Locate the cell with the specified text and output its [X, Y] center coordinate. 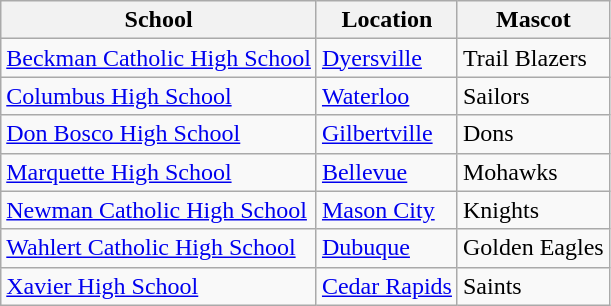
Cedar Rapids [386, 286]
Saints [533, 286]
Waterloo [386, 96]
Marquette High School [159, 172]
Dubuque [386, 248]
Gilbertville [386, 134]
Xavier High School [159, 286]
Dyersville [386, 58]
Bellevue [386, 172]
Golden Eagles [533, 248]
Mohawks [533, 172]
Don Bosco High School [159, 134]
Newman Catholic High School [159, 210]
Mason City [386, 210]
Dons [533, 134]
Beckman Catholic High School [159, 58]
Location [386, 20]
Trail Blazers [533, 58]
School [159, 20]
Sailors [533, 96]
Wahlert Catholic High School [159, 248]
Columbus High School [159, 96]
Knights [533, 210]
Mascot [533, 20]
